Scan for the cell matching the given text and deliver its [X, Y] coordinate at center. 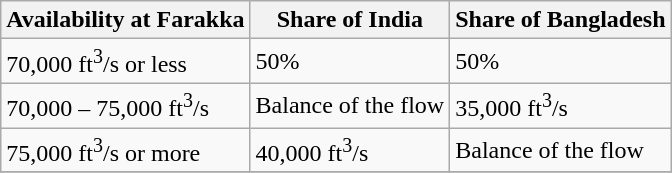
35,000 ft3/s [560, 106]
40,000 ft3/s [350, 150]
Availability at Farakka [126, 20]
70,000 ft3/s or less [126, 62]
Share of Bangladesh [560, 20]
70,000 – 75,000 ft3/s [126, 106]
75,000 ft3/s or more [126, 150]
Share of India [350, 20]
